From the cell containing the given text, extract its center point as (x, y) coordinate. 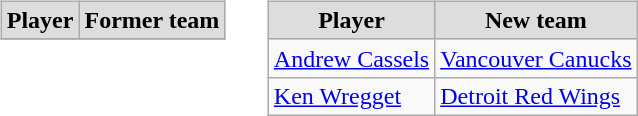
Ken Wregget (351, 96)
New team (536, 20)
Detroit Red Wings (536, 96)
Vancouver Canucks (536, 58)
Former team (152, 20)
Andrew Cassels (351, 58)
